Detect which cell encompasses the target text, then output its [X, Y] center coordinate. 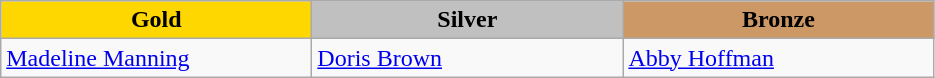
Gold [156, 20]
Doris Brown [468, 58]
Silver [468, 20]
Abby Hoffman [778, 58]
Bronze [778, 20]
Madeline Manning [156, 58]
